Determine the (X, Y) coordinate at the center of the cell enclosing the given text.  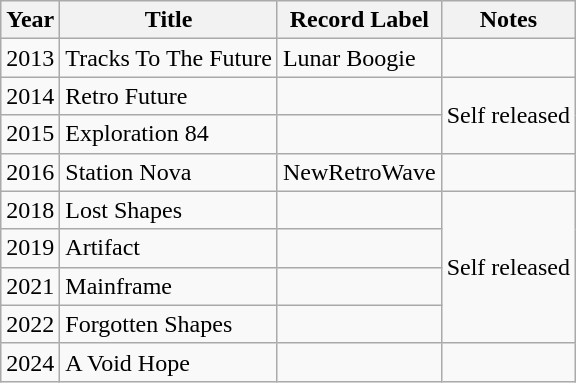
2014 (30, 96)
2016 (30, 172)
Record Label (359, 20)
Forgotten Shapes (169, 324)
Title (169, 20)
Exploration 84 (169, 134)
2015 (30, 134)
Tracks To The Future (169, 58)
NewRetroWave (359, 172)
A Void Hope (169, 362)
Retro Future (169, 96)
2021 (30, 286)
Mainframe (169, 286)
2018 (30, 210)
Notes (508, 20)
Lunar Boogie (359, 58)
Lost Shapes (169, 210)
2024 (30, 362)
2019 (30, 248)
Year (30, 20)
2013 (30, 58)
Station Nova (169, 172)
Artifact (169, 248)
2022 (30, 324)
